Extract the [X, Y] coordinate from the center of the cell holding the provided text.  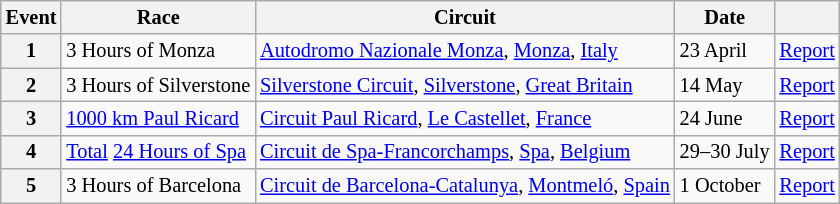
3 Hours of Silverstone [158, 85]
3 Hours of Barcelona [158, 186]
Circuit de Barcelona-Catalunya, Montmeló, Spain [465, 186]
Circuit de Spa-Francorchamps, Spa, Belgium [465, 152]
5 [32, 186]
24 June [725, 118]
Autodromo Nazionale Monza, Monza, Italy [465, 51]
Total 24 Hours of Spa [158, 152]
1 [32, 51]
3 [32, 118]
23 April [725, 51]
1 October [725, 186]
Event [32, 17]
4 [32, 152]
14 May [725, 85]
Date [725, 17]
29–30 July [725, 152]
2 [32, 85]
3 Hours of Monza [158, 51]
Race [158, 17]
Silverstone Circuit, Silverstone, Great Britain [465, 85]
Circuit [465, 17]
1000 km Paul Ricard [158, 118]
Circuit Paul Ricard, Le Castellet, France [465, 118]
